Scan for the cell matching the given text and deliver its (x, y) coordinate at center. 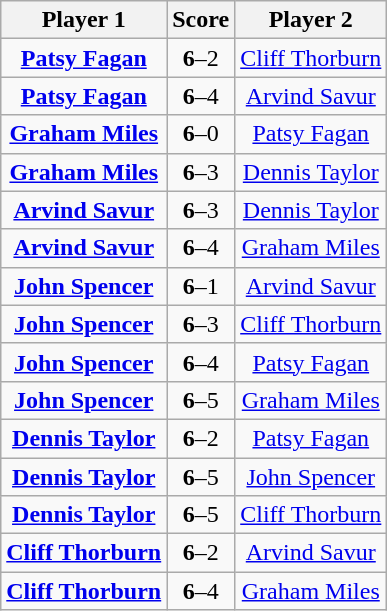
6–0 (201, 134)
Player 2 (311, 20)
Score (201, 20)
Player 1 (84, 20)
6–1 (201, 286)
